From the cell containing the given text, extract its center point as [x, y] coordinate. 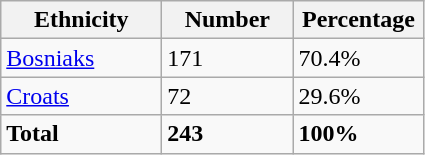
72 [228, 96]
Ethnicity [82, 20]
Total [82, 134]
Croats [82, 96]
Percentage [358, 20]
29.6% [358, 96]
171 [228, 58]
70.4% [358, 58]
100% [358, 134]
Bosniaks [82, 58]
243 [228, 134]
Number [228, 20]
